Output the [x, y] coordinate of the center of the cell containing the given text.  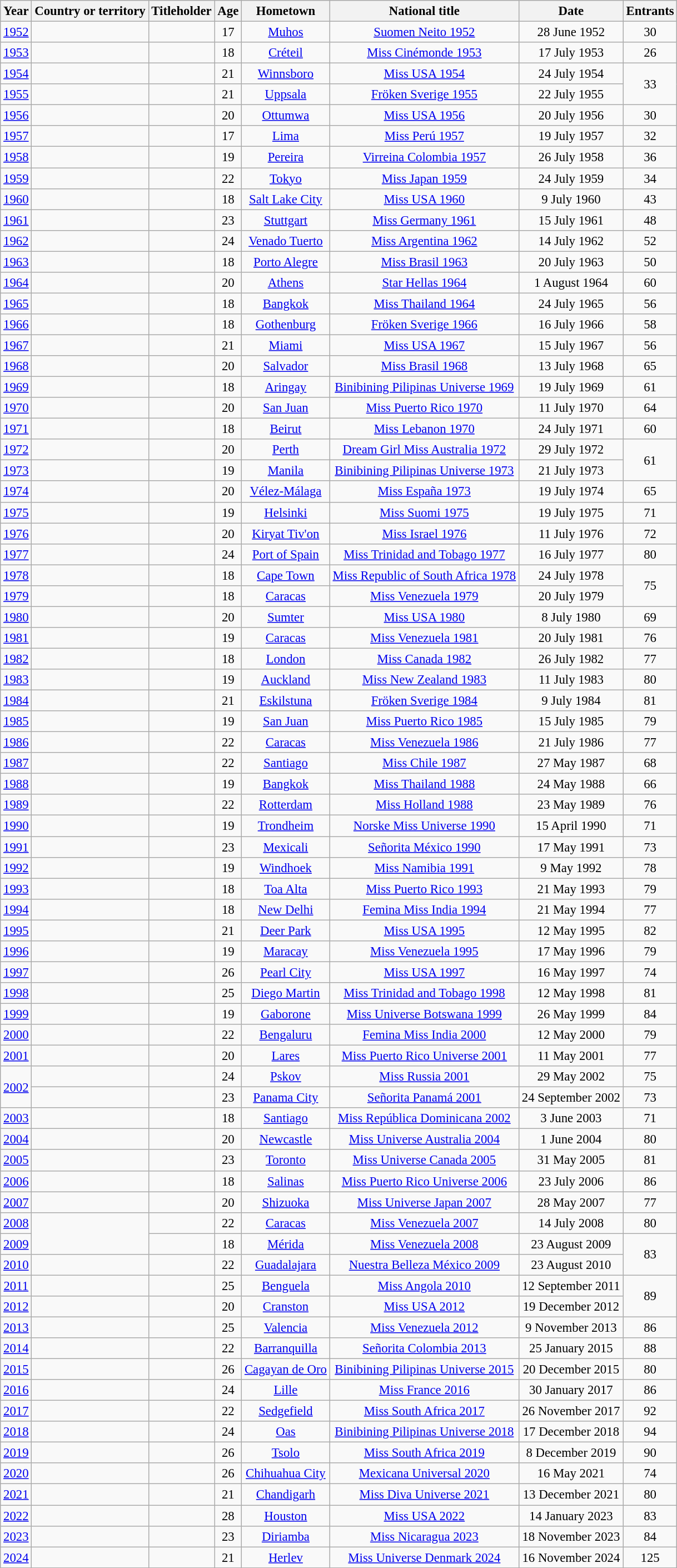
26 July 1958 [571, 157]
Miss Universe Canada 2005 [424, 1161]
Beirut [286, 429]
Lima [286, 136]
26 May 1999 [571, 1014]
2023 [16, 1536]
Tokyo [286, 178]
1954 [16, 74]
Sedgefield [286, 1411]
20 July 1981 [571, 638]
32 [650, 136]
Miss Germany 1961 [424, 220]
1977 [16, 554]
21 May 1994 [571, 909]
14 July 2008 [571, 1223]
8 July 1980 [571, 617]
Miss Puerto Rico Universe 2001 [424, 1056]
Miss Chile 1987 [424, 763]
20 July 1963 [571, 262]
Miss USA 1980 [424, 617]
Gothenburg [286, 325]
1 June 2004 [571, 1139]
Porto Alegre [286, 262]
Mexicali [286, 847]
Miss Puerto Rico 1970 [424, 408]
1976 [16, 534]
Femina Miss India 2000 [424, 1035]
Miss Republic of South Africa 1978 [424, 575]
Lares [286, 1056]
Miss Venezuela 2012 [424, 1327]
2022 [16, 1516]
9 July 1984 [571, 701]
Titleholder [181, 11]
Ottumwa [286, 116]
Miss Angola 2010 [424, 1286]
Miami [286, 345]
Athens [286, 283]
9 July 1960 [571, 199]
Miss Universe Denmark 2024 [424, 1557]
Miss Canada 1982 [424, 659]
Binibining Pilipinas Universe 2018 [424, 1432]
Shizuoka [286, 1202]
1953 [16, 53]
2021 [16, 1495]
Binibining Pilipinas Universe 2015 [424, 1370]
2015 [16, 1370]
24 July 1959 [571, 178]
68 [650, 763]
17 May 1991 [571, 847]
1970 [16, 408]
1965 [16, 303]
Year [16, 11]
Miss Universe Botswana 1999 [424, 1014]
Miss South Africa 2017 [424, 1411]
2010 [16, 1265]
2014 [16, 1348]
Perth [286, 450]
20 July 1979 [571, 596]
1991 [16, 847]
19 July 1975 [571, 512]
12 May 1998 [571, 993]
Vélez-Málaga [286, 492]
Mexicana Universal 2020 [424, 1474]
National title [424, 11]
Country or territory [90, 11]
29 May 2002 [571, 1077]
24 July 1978 [571, 575]
Miss Venezuela 2008 [424, 1244]
15 July 1961 [571, 220]
1974 [16, 492]
Miss Brasil 1968 [424, 366]
34 [650, 178]
24 July 1971 [571, 429]
1990 [16, 826]
Créteil [286, 53]
23 July 2006 [571, 1181]
1957 [16, 136]
82 [650, 930]
19 July 1969 [571, 387]
Miss New Zealand 1983 [424, 680]
New Delhi [286, 909]
Binibining Pilipinas Universe 1973 [424, 471]
15 April 1990 [571, 826]
1959 [16, 178]
1975 [16, 512]
31 May 2005 [571, 1161]
2020 [16, 1474]
Diego Martin [286, 993]
1978 [16, 575]
Toronto [286, 1161]
2017 [16, 1411]
Age [228, 11]
1952 [16, 32]
30 January 2017 [571, 1390]
58 [650, 325]
Date [571, 11]
13 December 2021 [571, 1495]
2005 [16, 1161]
Salinas [286, 1181]
2002 [16, 1087]
Miss Cinémonde 1953 [424, 53]
Helsinki [286, 512]
Toa Alta [286, 889]
1981 [16, 638]
1961 [16, 220]
48 [650, 220]
Winnsboro [286, 74]
Cranston [286, 1307]
1997 [16, 972]
64 [650, 408]
16 November 2024 [571, 1557]
Star Hellas 1964 [424, 283]
2006 [16, 1181]
Miss Venezuela 1986 [424, 743]
Valencia [286, 1327]
Diriamba [286, 1536]
Miss Namibia 1991 [424, 868]
14 July 1962 [571, 241]
Miss USA 2022 [424, 1516]
2024 [16, 1557]
Barranquilla [286, 1348]
36 [650, 157]
Manila [286, 471]
16 May 2021 [571, 1474]
Miss Venezuela 2007 [424, 1223]
2008 [16, 1223]
72 [650, 534]
28 [228, 1516]
1998 [16, 993]
69 [650, 617]
24 July 1954 [571, 74]
1968 [16, 366]
1969 [16, 387]
25 January 2015 [571, 1348]
50 [650, 262]
Cagayan de Oro [286, 1370]
Fröken Sverige 1955 [424, 94]
Fröken Sverige 1984 [424, 701]
Miss Holland 1988 [424, 805]
Entrants [650, 11]
Miss Thailand 1964 [424, 303]
1963 [16, 262]
Herlev [286, 1557]
24 September 2002 [571, 1098]
19 December 2012 [571, 1307]
92 [650, 1411]
1993 [16, 889]
66 [650, 784]
Miss Venezuela 1995 [424, 952]
Cape Town [286, 575]
Miss USA 1995 [424, 930]
Miss Trinidad and Tobago 1977 [424, 554]
11 July 1983 [571, 680]
2018 [16, 1432]
Binibining Pilipinas Universe 1969 [424, 387]
1988 [16, 784]
8 December 2019 [571, 1453]
Señorita México 1990 [424, 847]
Norske Miss Universe 1990 [424, 826]
1987 [16, 763]
Port of Spain [286, 554]
17 May 1996 [571, 952]
24 July 1965 [571, 303]
15 July 1967 [571, 345]
Panama City [286, 1098]
Pearl City [286, 972]
17 July 1953 [571, 53]
Señorita Colombia 2013 [424, 1348]
1995 [16, 930]
1964 [16, 283]
Miss Venezuela 1981 [424, 638]
Trondheim [286, 826]
11 July 1976 [571, 534]
2004 [16, 1139]
London [286, 659]
Miss Venezuela 1979 [424, 596]
Miss República Dominicana 2002 [424, 1118]
1955 [16, 94]
2009 [16, 1244]
1960 [16, 199]
2019 [16, 1453]
1999 [16, 1014]
15 July 1985 [571, 721]
Miss France 2016 [424, 1390]
18 November 2023 [571, 1536]
16 July 1966 [571, 325]
27 May 1987 [571, 763]
Deer Park [286, 930]
Miss Japan 1959 [424, 178]
Dream Girl Miss Australia 1972 [424, 450]
1958 [16, 157]
Miss Russia 2001 [424, 1077]
24 May 1988 [571, 784]
26 November 2017 [571, 1411]
1984 [16, 701]
1962 [16, 241]
Rotterdam [286, 805]
Salvador [286, 366]
Miss Brasil 1963 [424, 262]
2012 [16, 1307]
1982 [16, 659]
28 June 1952 [571, 32]
21 July 1986 [571, 743]
28 May 2007 [571, 1202]
1996 [16, 952]
Miss Argentina 1962 [424, 241]
Benguela [286, 1286]
1986 [16, 743]
1 August 1964 [571, 283]
13 July 1968 [571, 366]
Salt Lake City [286, 199]
2000 [16, 1035]
1973 [16, 471]
Pskov [286, 1077]
1989 [16, 805]
1971 [16, 429]
78 [650, 868]
Windhoek [286, 868]
Mérida [286, 1244]
12 May 2000 [571, 1035]
9 November 2013 [571, 1327]
16 May 1997 [571, 972]
Stuttgart [286, 220]
Miss USA 2012 [424, 1307]
16 July 1977 [571, 554]
Señorita Panamá 2001 [424, 1098]
1983 [16, 680]
Suomen Neito 1952 [424, 32]
Miss Diva Universe 2021 [424, 1495]
29 July 1972 [571, 450]
Guadalajara [286, 1265]
1967 [16, 345]
Miss Israel 1976 [424, 534]
Fröken Sverige 1966 [424, 325]
2013 [16, 1327]
43 [650, 199]
20 December 2015 [571, 1370]
19 July 1957 [571, 136]
21 May 1993 [571, 889]
Miss España 1973 [424, 492]
Bengaluru [286, 1035]
11 May 2001 [571, 1056]
90 [650, 1453]
23 August 2009 [571, 1244]
Miss USA 1960 [424, 199]
9 May 1992 [571, 868]
14 January 2023 [571, 1516]
Aringay [286, 387]
Auckland [286, 680]
Miss USA 1956 [424, 116]
Nuestra Belleza México 2009 [424, 1265]
Hometown [286, 11]
Miss Suomi 1975 [424, 512]
Pereira [286, 157]
Kiryat Tiv'on [286, 534]
22 July 1955 [571, 94]
2007 [16, 1202]
Chihuahua City [286, 1474]
Miss Puerto Rico Universe 2006 [424, 1181]
20 July 1956 [571, 116]
26 July 1982 [571, 659]
12 September 2011 [571, 1286]
Miss Nicaragua 2023 [424, 1536]
Lille [286, 1390]
Miss Universe Japan 2007 [424, 1202]
89 [650, 1296]
Eskilstuna [286, 701]
Miss Trinidad and Tobago 1998 [424, 993]
23 May 1989 [571, 805]
Miss USA 1954 [424, 74]
Tsolo [286, 1453]
125 [650, 1557]
1956 [16, 116]
Maracay [286, 952]
1979 [16, 596]
Gaborone [286, 1014]
33 [650, 84]
2011 [16, 1286]
1994 [16, 909]
2016 [16, 1390]
88 [650, 1348]
Virreina Colombia 1957 [424, 157]
Miss Puerto Rico 1985 [424, 721]
Miss Universe Australia 2004 [424, 1139]
1966 [16, 325]
Femina Miss India 1994 [424, 909]
12 May 1995 [571, 930]
94 [650, 1432]
52 [650, 241]
1992 [16, 868]
Oas [286, 1432]
Miss Lebanon 1970 [424, 429]
Miss South Africa 2019 [424, 1453]
Sumter [286, 617]
Houston [286, 1516]
Miss USA 1997 [424, 972]
17 December 2018 [571, 1432]
11 July 1970 [571, 408]
Newcastle [286, 1139]
Miss Puerto Rico 1993 [424, 889]
1985 [16, 721]
Miss Perú 1957 [424, 136]
1980 [16, 617]
Miss Thailand 1988 [424, 784]
1972 [16, 450]
Venado Tuerto [286, 241]
19 July 1974 [571, 492]
Chandigarh [286, 1495]
Uppsala [286, 94]
21 July 1973 [571, 471]
Muhos [286, 32]
Miss USA 1967 [424, 345]
2001 [16, 1056]
3 June 2003 [571, 1118]
2003 [16, 1118]
23 August 2010 [571, 1265]
